Return the [X, Y] coordinate for the center point of the cell that contains the specified text.  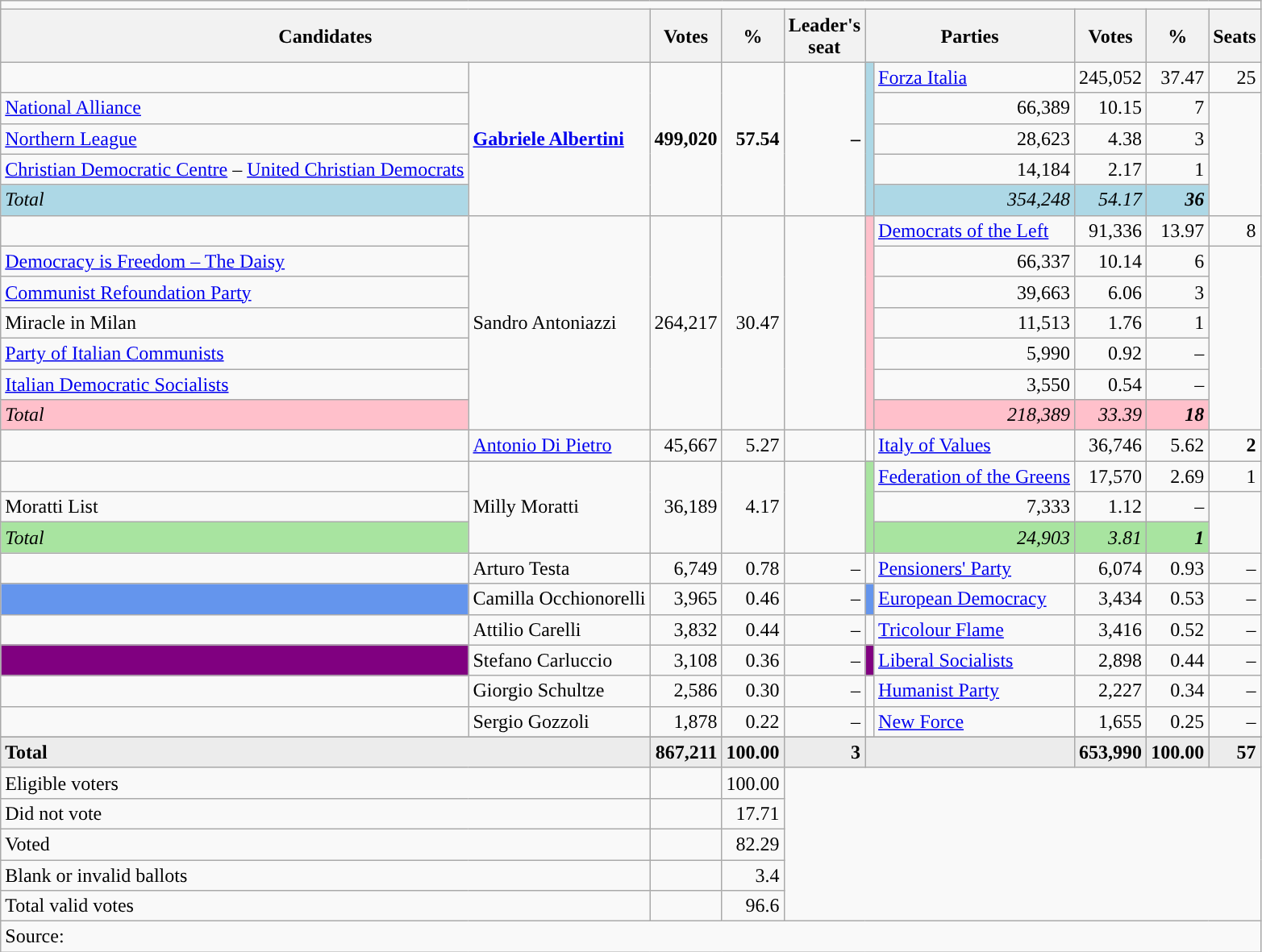
Total valid votes [326, 906]
82.29 [753, 844]
0.30 [753, 691]
867,211 [685, 752]
18 [1177, 415]
264,217 [685, 322]
91,336 [1111, 231]
7,333 [974, 507]
30.47 [753, 322]
6 [1177, 261]
3,108 [685, 660]
Democrats of the Left [974, 231]
14,184 [974, 169]
4.38 [1111, 139]
5.62 [1177, 446]
2.69 [1177, 476]
8 [1235, 231]
Liberal Socialists [974, 660]
33.39 [1111, 415]
Did not vote [326, 813]
28,623 [974, 139]
Sergio Gozzoli [560, 721]
10.15 [1111, 108]
Camilla Occhionorelli [560, 599]
Forza Italia [974, 77]
Sandro Antoniazzi [560, 322]
3,832 [685, 630]
36 [1177, 200]
13.97 [1177, 231]
45,667 [685, 446]
Moratti List [235, 507]
Communist Refoundation Party [235, 292]
Candidates [326, 35]
0.25 [1177, 721]
Italian Democratic Socialists [235, 385]
17,570 [1111, 476]
2,227 [1111, 691]
0.93 [1177, 568]
3.81 [1111, 538]
Parties [969, 35]
0.53 [1177, 599]
36,746 [1111, 446]
6,074 [1111, 568]
Federation of the Greens [974, 476]
2,586 [685, 691]
6.06 [1111, 292]
10.14 [1111, 261]
0.46 [753, 599]
57 [1235, 752]
218,389 [974, 415]
3,434 [1111, 599]
Milly Moratti [560, 507]
Stefano Carluccio [560, 660]
Leader'sseat [824, 35]
Democracy is Freedom – The Daisy [235, 261]
3.4 [753, 875]
1.76 [1111, 322]
37.47 [1177, 77]
Miracle in Milan [235, 322]
Party of Italian Communists [235, 353]
0.34 [1177, 691]
Giorgio Schultze [560, 691]
3,550 [974, 385]
Humanist Party [974, 691]
Christian Democratic Centre – United Christian Democrats [235, 169]
17.71 [753, 813]
Attilio Carelli [560, 630]
66,389 [974, 108]
Tricolour Flame [974, 630]
354,248 [974, 200]
National Alliance [235, 108]
36,189 [685, 507]
54.17 [1111, 200]
96.6 [753, 906]
6,749 [685, 568]
Source: [631, 937]
0.78 [753, 568]
0.92 [1111, 353]
Pensioners' Party [974, 568]
Arturo Testa [560, 568]
2 [1235, 446]
Blank or invalid ballots [326, 875]
653,990 [1111, 752]
245,052 [1111, 77]
11,513 [974, 322]
Northern League [235, 139]
3,416 [1111, 630]
Voted [326, 844]
0.36 [753, 660]
2,898 [1111, 660]
4.17 [753, 507]
Eligible voters [326, 783]
3,965 [685, 599]
57.54 [753, 139]
5.27 [753, 446]
24,903 [974, 538]
Gabriele Albertini [560, 139]
25 [1235, 77]
European Democracy [974, 599]
Antonio Di Pietro [560, 446]
Italy of Values [974, 446]
2.17 [1111, 169]
0.54 [1111, 385]
0.22 [753, 721]
1.12 [1111, 507]
New Force [974, 721]
66,337 [974, 261]
0.52 [1177, 630]
5,990 [974, 353]
7 [1177, 108]
39,663 [974, 292]
499,020 [685, 139]
1,655 [1111, 721]
1,878 [685, 721]
Seats [1235, 35]
